Extract the [X, Y] coordinate from the center of the cell holding the provided text.  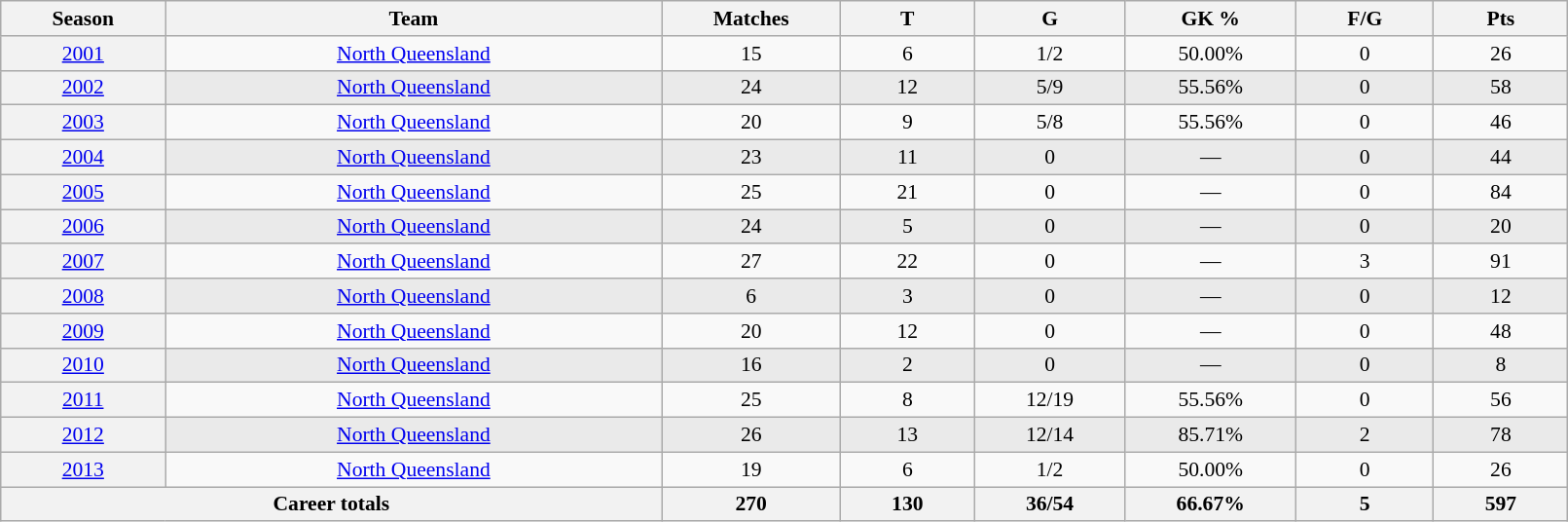
23 [751, 158]
2009 [84, 331]
2005 [84, 192]
78 [1501, 435]
2011 [84, 400]
56 [1501, 400]
2012 [84, 435]
27 [751, 262]
597 [1501, 504]
66.67% [1211, 504]
T [907, 19]
13 [907, 435]
2006 [84, 227]
22 [907, 262]
91 [1501, 262]
130 [907, 504]
11 [907, 158]
270 [751, 504]
Season [84, 19]
2001 [84, 54]
58 [1501, 88]
48 [1501, 331]
F/G [1365, 19]
36/54 [1049, 504]
5/9 [1049, 88]
85.71% [1211, 435]
Career totals [331, 504]
16 [751, 365]
12/19 [1049, 400]
Pts [1501, 19]
2008 [84, 296]
19 [751, 469]
12/14 [1049, 435]
15 [751, 54]
Matches [751, 19]
46 [1501, 123]
44 [1501, 158]
21 [907, 192]
2004 [84, 158]
Team [414, 19]
2007 [84, 262]
2003 [84, 123]
9 [907, 123]
2002 [84, 88]
5/8 [1049, 123]
GK % [1211, 19]
G [1049, 19]
84 [1501, 192]
2013 [84, 469]
2010 [84, 365]
